Output the (x, y) coordinate of the center of the cell containing the given text.  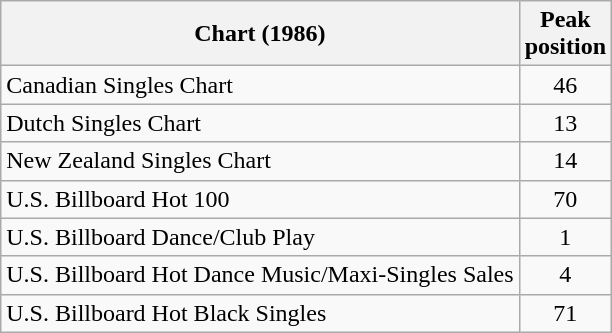
14 (565, 161)
13 (565, 123)
Peakposition (565, 34)
U.S. Billboard Hot Dance Music/Maxi-Singles Sales (260, 275)
U.S. Billboard Dance/Club Play (260, 237)
Chart (1986) (260, 34)
71 (565, 313)
Dutch Singles Chart (260, 123)
U.S. Billboard Hot Black Singles (260, 313)
Canadian Singles Chart (260, 85)
70 (565, 199)
U.S. Billboard Hot 100 (260, 199)
1 (565, 237)
46 (565, 85)
New Zealand Singles Chart (260, 161)
4 (565, 275)
